Return the [x, y] coordinate for the center point of the cell that contains the specified text.  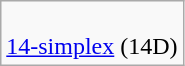
14-simplex (14D) [92, 34]
